From the cell containing the given text, extract its center point as [X, Y] coordinate. 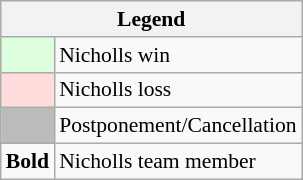
Bold [28, 162]
Nicholls team member [178, 162]
Nicholls win [178, 55]
Postponement/Cancellation [178, 126]
Legend [152, 19]
Nicholls loss [178, 90]
